Find where the given text appears and provide that cell's center as (X, Y) coordinate. 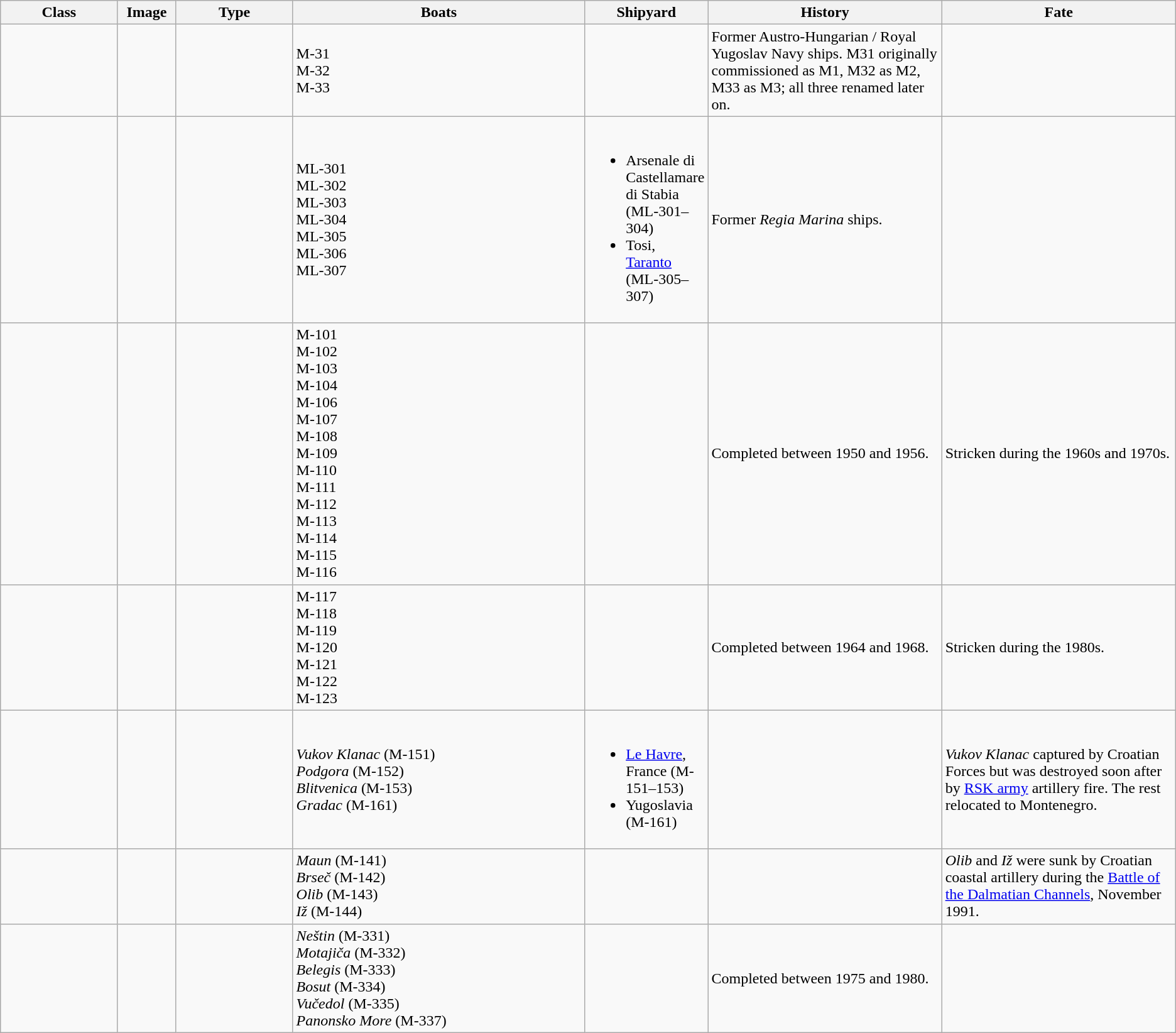
Le Havre, France (M-151–153)Yugoslavia (M-161) (646, 779)
Boats (438, 13)
Neštin (M-331)Motajiča (M-332)Belegis (M-333)Bosut (M-334)Vučedol (M-335)Panonsko More (M-337) (438, 978)
Arsenale di Castellamare di Stabia (ML-301–304)Tosi, Taranto (ML-305–307) (646, 220)
ML-301ML-302ML-303ML-304ML-305ML-306ML-307 (438, 220)
Completed between 1975 and 1980. (825, 978)
M-101M-102M-103M-104M-106M-107M-108M-109M-110M-111M-112M-113M-114M-115M-116 (438, 454)
Shipyard (646, 13)
Completed between 1964 and 1968. (825, 647)
Fate (1059, 13)
M-117M-118M-119M-120M-121M-122M-123 (438, 647)
Former Austro-Hungarian / Royal Yugoslav Navy ships. M31 originally commissioned as M1, M32 as M2, M33 as M3; all three renamed later on. (825, 70)
Class (59, 13)
Former Regia Marina ships. (825, 220)
Image (147, 13)
Stricken during the 1960s and 1970s. (1059, 454)
Vukov Klanac captured by Croatian Forces but was destroyed soon after by RSK army artillery fire. The rest relocated to Montenegro. (1059, 779)
History (825, 13)
Completed between 1950 and 1956. (825, 454)
Stricken during the 1980s. (1059, 647)
M-31M-32M-33 (438, 70)
Olib and Iž were sunk by Croatian coastal artillery during the Battle of the Dalmatian Channels, November 1991. (1059, 886)
Vukov Klanac (M-151)Podgora (M-152)Blitvenica (M-153)Gradac (M-161) (438, 779)
Type (234, 13)
Maun (M-141)Brseč (M-142)Olib (M-143)Iž (M-144) (438, 886)
